From the cell containing the given text, extract its center point as (X, Y) coordinate. 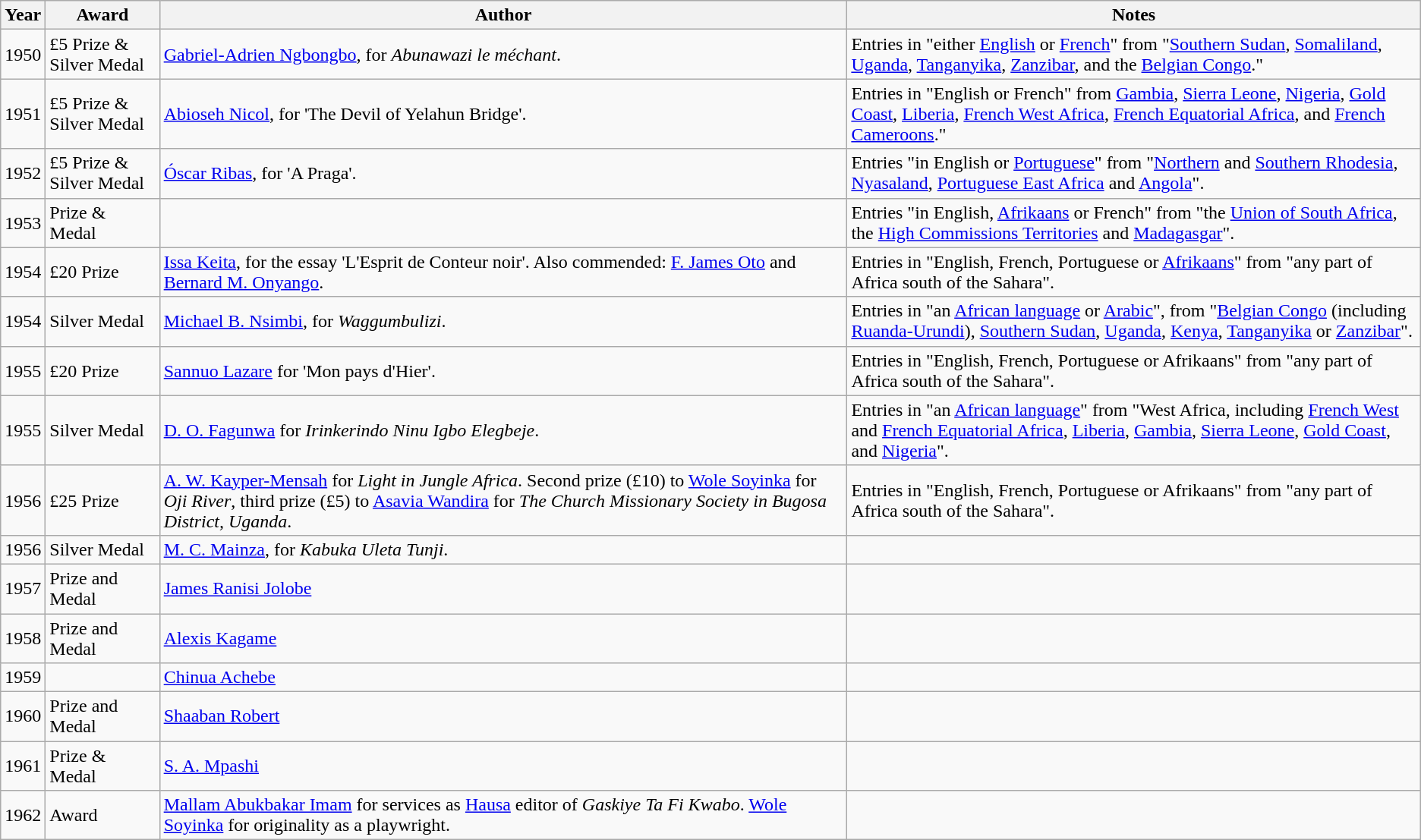
1951 (23, 114)
1958 (23, 637)
Mallam Abukbakar Imam for services as Hausa editor of Gaskiye Ta Fi Kwabo. Wole Soyinka for originality as a playwright. (503, 815)
£25 Prize (102, 500)
Chinua Achebe (503, 678)
1952 (23, 173)
1962 (23, 815)
D. O. Fagunwa for Irinkerindo Ninu Igbo Elegbeje. (503, 430)
Entries "in English, Afrikaans or French" from "the Union of South Africa, the High Commissions Territories and Madagasgar". (1134, 223)
James Ranisi Jolobe (503, 589)
1957 (23, 589)
Shaaban Robert (503, 716)
Abioseh Nicol, for 'The Devil of Yelahun Bridge'. (503, 114)
Entries "in English or Portuguese" from "Northern and Southern Rhodesia, Nyasaland, Portuguese East Africa and Angola". (1134, 173)
S. A. Mpashi (503, 766)
1960 (23, 716)
1959 (23, 678)
Entries in "an African language or Arabic", from "Belgian Congo (including Ruanda-Urundi), Southern Sudan, Uganda, Kenya, Tanganyika or Zanzibar". (1134, 322)
Alexis Kagame (503, 637)
Gabriel-Adrien Ngbongbo, for Abunawazi le méchant. (503, 55)
Issa Keita, for the essay 'L'Esprit de Conteur noir'. Also commended: F. James Oto and Bernard M. Onyango. (503, 272)
Michael B. Nsimbi, for Waggumbulizi. (503, 322)
Óscar Ribas, for 'A Praga'. (503, 173)
Notes (1134, 15)
Author (503, 15)
1953 (23, 223)
M. C. Mainza, for Kabuka Uleta Tunji. (503, 549)
1950 (23, 55)
Entries in "either English or French" from "Southern Sudan, Somaliland, Uganda, Tanganyika, Zanzibar, and the Belgian Congo." (1134, 55)
Year (23, 15)
Sannuo Lazare for 'Mon pays d'Hier'. (503, 370)
1961 (23, 766)
